Identify which cell holds the provided text, then report its [x, y] central coordinate. 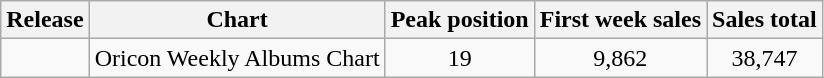
38,747 [765, 58]
9,862 [620, 58]
Oricon Weekly Albums Chart [237, 58]
19 [460, 58]
Chart [237, 20]
Release [45, 20]
Sales total [765, 20]
First week sales [620, 20]
Peak position [460, 20]
